From the cell containing the given text, extract its center point as (x, y) coordinate. 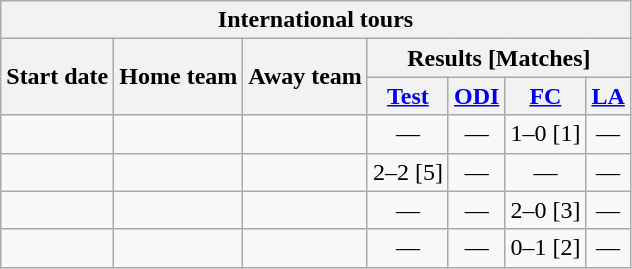
FC (546, 96)
2–0 [3] (546, 210)
Test (408, 96)
Away team (306, 77)
LA (608, 96)
1–0 [1] (546, 134)
2–2 [5] (408, 172)
International tours (316, 20)
Results [Matches] (498, 58)
ODI (476, 96)
0–1 [2] (546, 248)
Start date (58, 77)
Home team (178, 77)
